Locate the cell with the specified text and output its [X, Y] center coordinate. 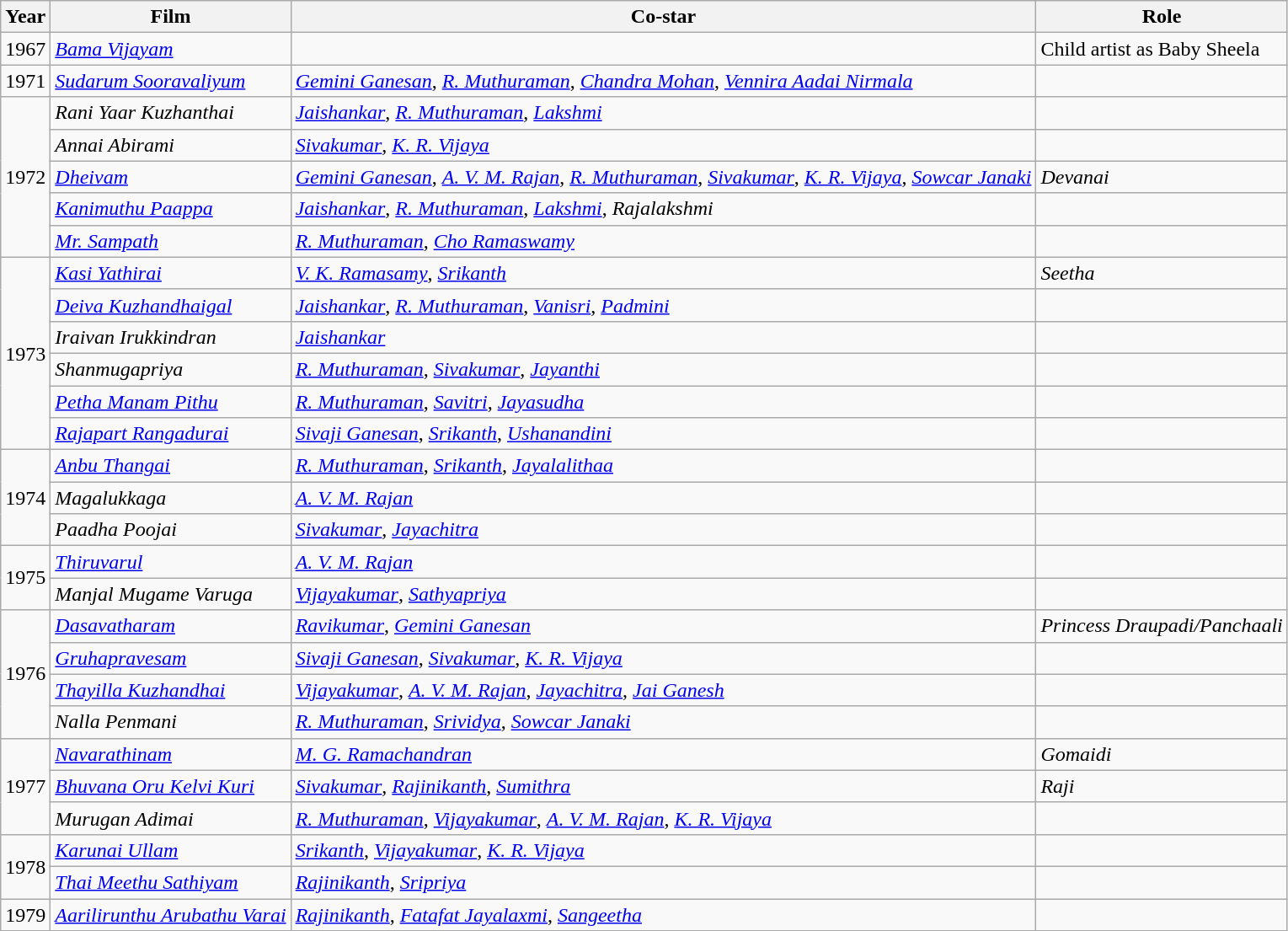
Year [25, 17]
Vijayakumar, Sathyapriya [664, 594]
1974 [25, 498]
Petha Manam Pithu [170, 402]
Seetha [1162, 273]
Kasi Yathirai [170, 273]
Princess Draupadi/Panchaali [1162, 626]
R. Muthuraman, Srikanth, Jayalalithaa [664, 466]
Child artist as Baby Sheela [1162, 49]
Jaishankar, R. Muthuraman, Lakshmi [664, 113]
1978 [25, 866]
R. Muthuraman, Srividya, Sowcar Janaki [664, 722]
Co-star [664, 17]
Karunai Ullam [170, 850]
Dasavatharam [170, 626]
V. K. Ramasamy, Srikanth [664, 273]
1972 [25, 177]
Vijayakumar, A. V. M. Rajan, Jayachitra, Jai Ganesh [664, 690]
Devanai [1162, 177]
Annai Abirami [170, 145]
Gruhapravesam [170, 658]
Jaishankar, R. Muthuraman, Lakshmi, Rajalakshmi [664, 209]
Anbu Thangai [170, 466]
Sudarum Sooravaliyum [170, 81]
R. Muthuraman, Vijayakumar, A. V. M. Rajan, K. R. Vijaya [664, 818]
Raji [1162, 786]
Dheivam [170, 177]
Deiva Kuzhandhaigal [170, 305]
Aarilirunthu Arubathu Varai [170, 914]
1975 [25, 578]
Nalla Penmani [170, 722]
Manjal Mugame Varuga [170, 594]
Sivakumar, Jayachitra [664, 530]
Srikanth, Vijayakumar, K. R. Vijaya [664, 850]
1973 [25, 353]
Rajapart Rangadurai [170, 434]
Sivaji Ganesan, Sivakumar, K. R. Vijaya [664, 658]
Role [1162, 17]
Shanmugapriya [170, 369]
Murugan Adimai [170, 818]
Kanimuthu Paappa [170, 209]
Bhuvana Oru Kelvi Kuri [170, 786]
R. Muthuraman, Sivakumar, Jayanthi [664, 369]
M. G. Ramachandran [664, 754]
Thiruvarul [170, 562]
1979 [25, 914]
Bama Vijayam [170, 49]
Thayilla Kuzhandhai [170, 690]
Iraivan Irukkindran [170, 337]
Film [170, 17]
Sivaji Ganesan, Srikanth, Ushanandini [664, 434]
1976 [25, 674]
Gemini Ganesan, R. Muthuraman, Chandra Mohan, Vennira Aadai Nirmala [664, 81]
Rajinikanth, Fatafat Jayalaxmi, Sangeetha [664, 914]
Rajinikanth, Sripriya [664, 882]
Rani Yaar Kuzhanthai [170, 113]
Gomaidi [1162, 754]
Jaishankar [664, 337]
Paadha Poojai [170, 530]
R. Muthuraman, Cho Ramaswamy [664, 241]
R. Muthuraman, Savitri, Jayasudha [664, 402]
Mr. Sampath [170, 241]
Jaishankar, R. Muthuraman, Vanisri, Padmini [664, 305]
Navarathinam [170, 754]
Sivakumar, Rajinikanth, Sumithra [664, 786]
1971 [25, 81]
1967 [25, 49]
Gemini Ganesan, A. V. M. Rajan, R. Muthuraman, Sivakumar, K. R. Vijaya, Sowcar Janaki [664, 177]
Ravikumar, Gemini Ganesan [664, 626]
Sivakumar, K. R. Vijaya [664, 145]
Thai Meethu Sathiyam [170, 882]
Magalukkaga [170, 498]
1977 [25, 786]
